Scan for the cell matching the given text and deliver its (x, y) coordinate at center. 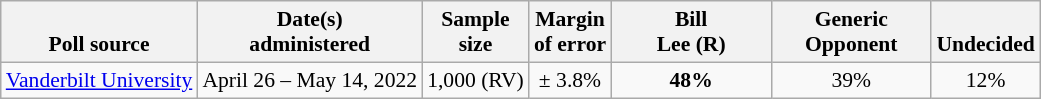
1,000 (RV) (476, 80)
39% (851, 80)
Marginof error (570, 32)
April 26 – May 14, 2022 (310, 80)
Poll source (100, 32)
12% (985, 80)
Undecided (985, 32)
Samplesize (476, 32)
BillLee (R) (691, 32)
48% (691, 80)
Vanderbilt University (100, 80)
Date(s)administered (310, 32)
± 3.8% (570, 80)
GenericOpponent (851, 32)
